Return [X, Y] of the center of cell containing provided text 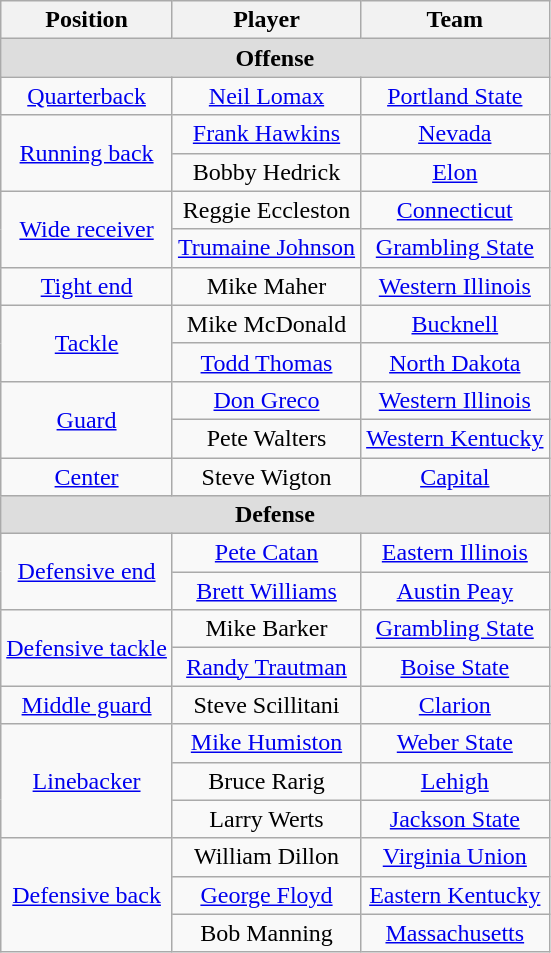
Mike Maher [266, 286]
Bruce Rarig [266, 781]
Capital [455, 477]
Position [87, 20]
George Floyd [266, 895]
Lehigh [455, 781]
Massachusetts [455, 933]
Mike Barker [266, 629]
Austin Peay [455, 591]
Randy Trautman [266, 667]
Middle guard [87, 705]
Team [455, 20]
Nevada [455, 134]
Defense [275, 515]
Defensive back [87, 895]
Boise State [455, 667]
Wide receiver [87, 229]
Larry Werts [266, 819]
Western Kentucky [455, 438]
Jackson State [455, 819]
Defensive tackle [87, 648]
Clarion [455, 705]
Eastern Illinois [455, 553]
Steve Scillitani [266, 705]
Running back [87, 153]
Center [87, 477]
Virginia Union [455, 857]
Guard [87, 419]
Connecticut [455, 210]
Eastern Kentucky [455, 895]
Mike McDonald [266, 324]
Brett Williams [266, 591]
Tackle [87, 343]
Reggie Eccleston [266, 210]
Defensive end [87, 572]
Bobby Hedrick [266, 172]
Trumaine Johnson [266, 248]
Steve Wigton [266, 477]
Tight end [87, 286]
Bob Manning [266, 933]
North Dakota [455, 362]
Neil Lomax [266, 96]
Todd Thomas [266, 362]
Elon [455, 172]
Pete Catan [266, 553]
Linebacker [87, 781]
Pete Walters [266, 438]
Mike Humiston [266, 743]
Frank Hawkins [266, 134]
Portland State [455, 96]
Bucknell [455, 324]
Player [266, 20]
William Dillon [266, 857]
Offense [275, 58]
Quarterback [87, 96]
Weber State [455, 743]
Don Greco [266, 400]
